For the text-containing cell, return its midpoint in (x, y) coordinate format. 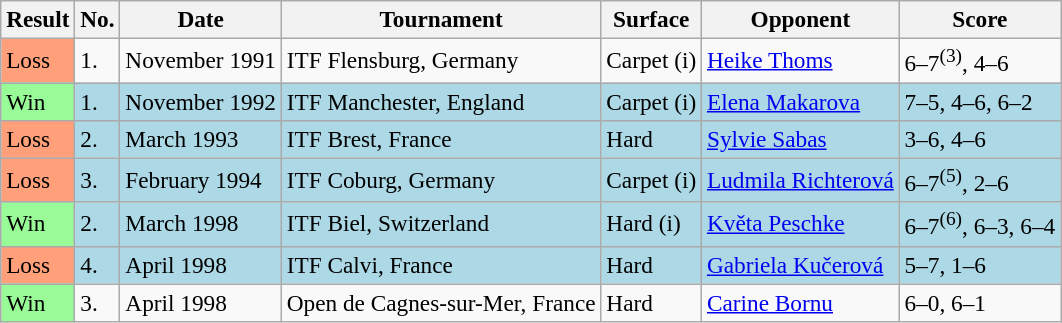
Open de Cagnes-sur-Mer, France (441, 303)
March 1998 (200, 224)
ITF Calvi, France (441, 265)
6–7(5), 2–6 (980, 180)
Hard (i) (652, 224)
Heike Thoms (801, 60)
Elena Makarova (801, 101)
ITF Biel, Switzerland (441, 224)
November 1992 (200, 101)
Gabriela Kučerová (801, 265)
Carine Bornu (801, 303)
Result (38, 19)
Sylvie Sabas (801, 139)
ITF Manchester, England (441, 101)
4. (98, 265)
Květa Peschke (801, 224)
3–6, 4–6 (980, 139)
5–7, 1–6 (980, 265)
6–0, 6–1 (980, 303)
No. (98, 19)
ITF Brest, France (441, 139)
November 1991 (200, 60)
Ludmila Richterová (801, 180)
February 1994 (200, 180)
March 1993 (200, 139)
6–7(3), 4–6 (980, 60)
Date (200, 19)
6–7(6), 6–3, 6–4 (980, 224)
ITF Flensburg, Germany (441, 60)
Opponent (801, 19)
Surface (652, 19)
Tournament (441, 19)
Score (980, 19)
7–5, 4–6, 6–2 (980, 101)
ITF Coburg, Germany (441, 180)
